Search for the cell housing the specified text and yield its (X, Y) center coordinate. 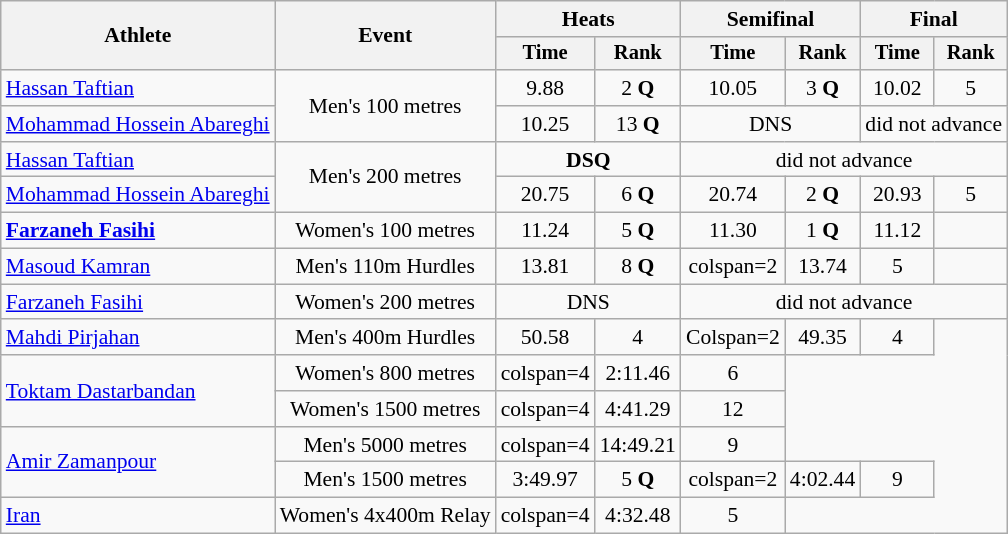
Men's 110m Hurdles (386, 267)
14:49.21 (638, 445)
Women's 4x400m Relay (386, 516)
3:49.97 (546, 480)
4:41.29 (638, 409)
Men's 1500 metres (386, 480)
12 (733, 409)
Women's 200 metres (386, 302)
Mahdi Pirjahan (138, 338)
4:32.48 (638, 516)
11.30 (733, 231)
Toktam Dastarbandan (138, 390)
Women's 1500 metres (386, 409)
4:02.44 (822, 480)
13.81 (546, 267)
9.88 (546, 88)
13 Q (638, 124)
Women's 800 metres (386, 373)
10.02 (897, 88)
Women's 100 metres (386, 231)
3 Q (822, 88)
11.24 (546, 231)
Men's 100 metres (386, 106)
Men's 200 metres (386, 178)
Final (934, 19)
Heats (588, 19)
Event (386, 36)
6 Q (638, 195)
Men's 5000 metres (386, 445)
1 Q (822, 231)
20.75 (546, 195)
11.12 (897, 231)
10.05 (733, 88)
Masoud Kamran (138, 267)
49.35 (822, 338)
10.25 (546, 124)
DSQ (588, 160)
Semifinal (770, 19)
50.58 (546, 338)
20.74 (733, 195)
Athlete (138, 36)
8 Q (638, 267)
Amir Zamanpour (138, 462)
2:11.46 (638, 373)
20.93 (897, 195)
Iran (138, 516)
13.74 (822, 267)
Men's 400m Hurdles (386, 338)
Colspan=2 (733, 338)
6 (733, 373)
